Identify which cell holds the provided text, then report its [x, y] central coordinate. 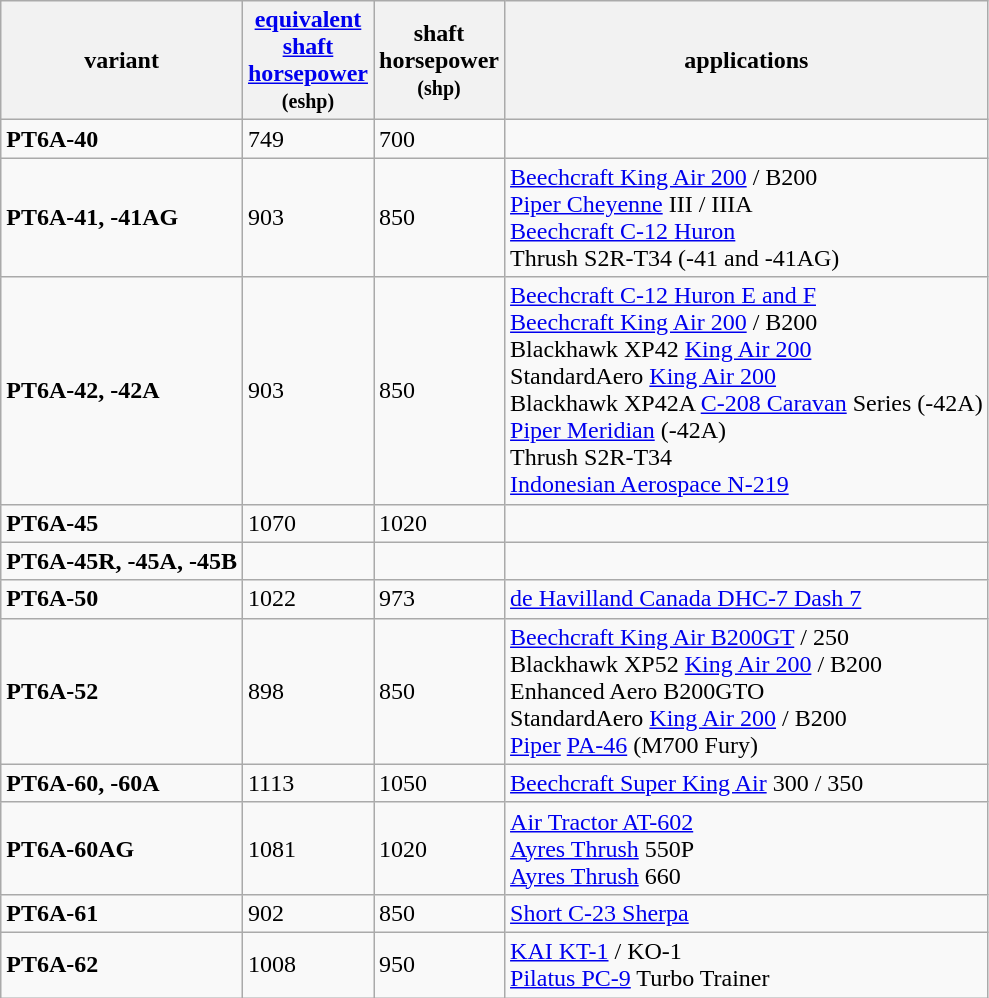
shafthorsepower(shp) [440, 60]
PT6A-61 [122, 913]
PT6A-41, -41AG [122, 218]
1008 [308, 964]
Beechcraft Super King Air 300 / 350 [747, 783]
variant [122, 60]
PT6A-52 [122, 691]
1081 [308, 848]
1022 [308, 599]
PT6A-40 [122, 139]
equivalentshafthorsepower(eshp) [308, 60]
KAI KT-1 / KO-1Pilatus PC-9 Turbo Trainer [747, 964]
1050 [440, 783]
Short C-23 Sherpa [747, 913]
Beechcraft King Air B200GT / 250Blackhawk XP52 King Air 200 / B200Enhanced Aero B200GTOStandardAero King Air 200 / B200Piper PA-46 (M700 Fury) [747, 691]
902 [308, 913]
PT6A-62 [122, 964]
PT6A-42, -42A [122, 390]
PT6A-60, -60A [122, 783]
applications [747, 60]
Air Tractor AT-602Ayres Thrush 550PAyres Thrush 660 [747, 848]
PT6A-60AG [122, 848]
898 [308, 691]
1113 [308, 783]
749 [308, 139]
de Havilland Canada DHC-7 Dash 7 [747, 599]
1070 [308, 523]
Beechcraft King Air 200 / B200Piper Cheyenne III / IIIABeechcraft C-12 HuronThrush S2R-T34 (-41 and -41AG) [747, 218]
950 [440, 964]
PT6A-45 [122, 523]
PT6A-50 [122, 599]
700 [440, 139]
973 [440, 599]
PT6A-45R, -45A, -45B [122, 561]
